Pinpoint the cell where the given text exists, returning its (X, Y) midpoint coordinate. 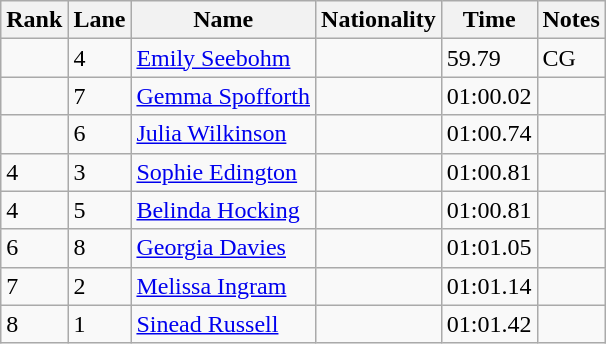
Emily Seebohm (224, 58)
1 (100, 324)
Gemma Spofforth (224, 96)
01:01.14 (489, 286)
5 (100, 210)
01:00.02 (489, 96)
Melissa Ingram (224, 286)
59.79 (489, 58)
01:01.42 (489, 324)
Name (224, 20)
Notes (571, 20)
Rank (34, 20)
Sinead Russell (224, 324)
Nationality (379, 20)
01:01.05 (489, 248)
Sophie Edington (224, 172)
CG (571, 58)
Belinda Hocking (224, 210)
Julia Wilkinson (224, 134)
2 (100, 286)
Time (489, 20)
Lane (100, 20)
3 (100, 172)
Georgia Davies (224, 248)
01:00.74 (489, 134)
